Return [X, Y] of the center of cell containing provided text 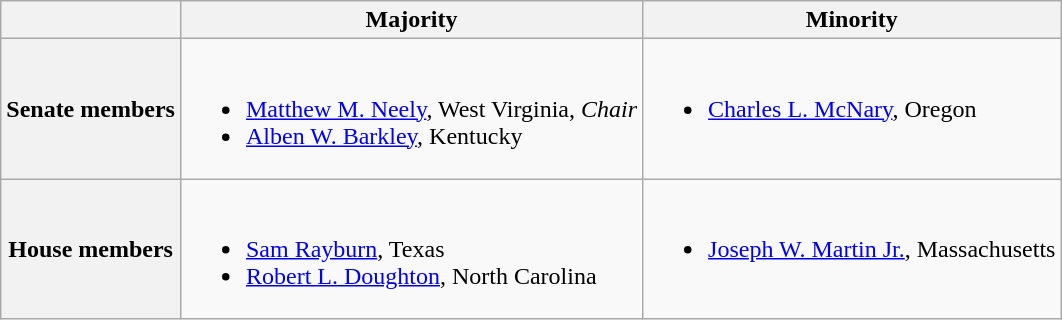
Charles L. McNary, Oregon [852, 109]
Senate members [91, 109]
Sam Rayburn, TexasRobert L. Doughton, North Carolina [411, 249]
Joseph W. Martin Jr., Massachusetts [852, 249]
Matthew M. Neely, West Virginia, ChairAlben W. Barkley, Kentucky [411, 109]
Minority [852, 20]
House members [91, 249]
Majority [411, 20]
